Detect which cell encompasses the target text, then output its [X, Y] center coordinate. 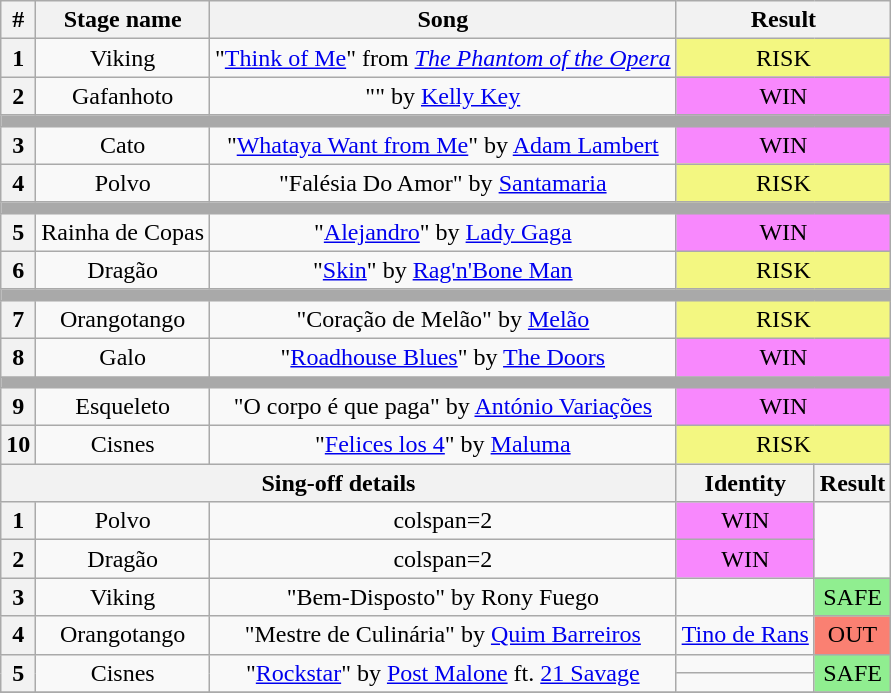
"Mestre de Culinária" by Quim Barreiros [444, 635]
Gafanhoto [123, 96]
Esqueleto [123, 407]
"Think of Me" from The Phantom of the Opera [444, 58]
Galo [123, 357]
"Alejandro" by Lady Gaga [444, 232]
OUT [852, 635]
"Coração de Melão" by Melão [444, 319]
"Bem-Disposto" by Rony Fuego [444, 597]
# [18, 20]
"Skin" by Rag'n'Bone Man [444, 270]
Stage name [123, 20]
"Roadhouse Blues" by The Doors [444, 357]
6 [18, 270]
7 [18, 319]
9 [18, 407]
10 [18, 445]
"Felices los 4" by Maluma [444, 445]
Song [444, 20]
Identity [745, 483]
Rainha de Copas [123, 232]
Cato [123, 145]
Tino de Rans [745, 635]
"Falésia Do Amor" by Santamaria [444, 183]
"Whataya Want from Me" by Adam Lambert [444, 145]
"" by Kelly Key [444, 96]
"Rockstar" by Post Malone ft. 21 Savage [444, 673]
"O corpo é que paga" by António Variações [444, 407]
8 [18, 357]
Sing-off details [338, 483]
